Identify which cell holds the provided text, then report its (X, Y) central coordinate. 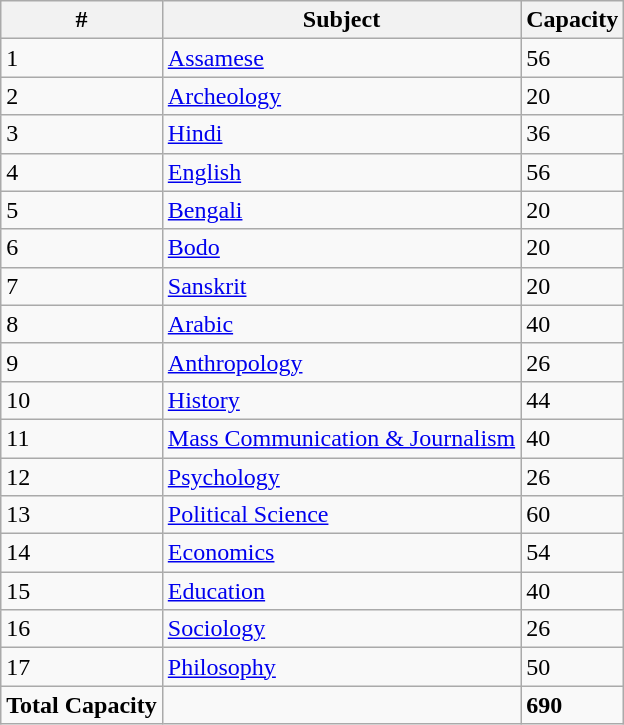
Subject (341, 20)
7 (82, 286)
13 (82, 515)
16 (82, 629)
Psychology (341, 477)
3 (82, 134)
44 (572, 400)
Political Science (341, 515)
Hindi (341, 134)
Education (341, 591)
1 (82, 58)
54 (572, 553)
690 (572, 705)
Philosophy (341, 667)
4 (82, 172)
History (341, 400)
17 (82, 667)
Sanskrit (341, 286)
Capacity (572, 20)
11 (82, 438)
Total Capacity (82, 705)
Anthropology (341, 362)
Archeology (341, 96)
14 (82, 553)
Economics (341, 553)
50 (572, 667)
Bengali (341, 210)
# (82, 20)
12 (82, 477)
Mass Communication & Journalism (341, 438)
8 (82, 324)
Sociology (341, 629)
15 (82, 591)
Arabic (341, 324)
9 (82, 362)
Bodo (341, 248)
English (341, 172)
60 (572, 515)
6 (82, 248)
36 (572, 134)
5 (82, 210)
2 (82, 96)
Assamese (341, 58)
10 (82, 400)
